Find where the given text appears and provide that cell's center as [x, y] coordinate. 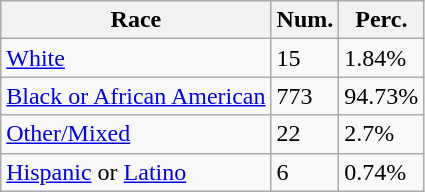
94.73% [382, 96]
6 [305, 172]
22 [305, 134]
15 [305, 58]
1.84% [382, 58]
Hispanic or Latino [136, 172]
White [136, 58]
Black or African American [136, 96]
773 [305, 96]
Race [136, 20]
2.7% [382, 134]
0.74% [382, 172]
Perc. [382, 20]
Num. [305, 20]
Other/Mixed [136, 134]
